From the cell containing the given text, extract its center point as (X, Y) coordinate. 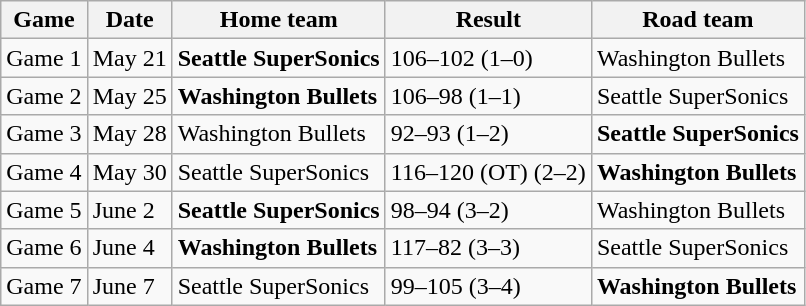
May 21 (130, 58)
117–82 (3–3) (488, 248)
Game 1 (44, 58)
June 4 (130, 248)
Game 2 (44, 96)
June 2 (130, 210)
106–98 (1–1) (488, 96)
106–102 (1–0) (488, 58)
98–94 (3–2) (488, 210)
Game (44, 20)
June 7 (130, 286)
Home team (278, 20)
May 28 (130, 134)
Game 6 (44, 248)
Game 3 (44, 134)
116–120 (OT) (2–2) (488, 172)
Game 5 (44, 210)
May 30 (130, 172)
Result (488, 20)
Game 7 (44, 286)
Date (130, 20)
Road team (698, 20)
Game 4 (44, 172)
92–93 (1–2) (488, 134)
May 25 (130, 96)
99–105 (3–4) (488, 286)
